Determine the [X, Y] coordinate at the center of the cell enclosing the given text.  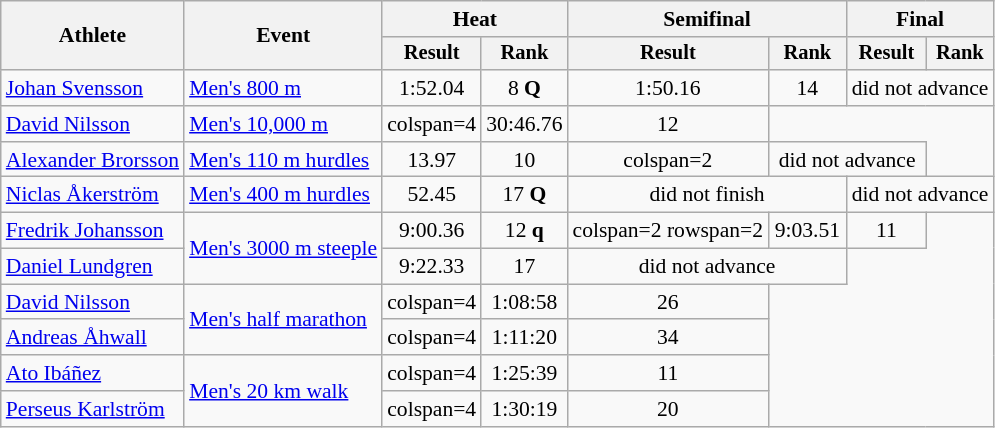
13.97 [432, 160]
colspan=2 rowspan=2 [668, 231]
8 Q [524, 88]
1:08:58 [524, 302]
Daniel Lundgren [92, 267]
Fredrik Johansson [92, 231]
Final [920, 19]
9:22.33 [432, 267]
Men's 110 m hurdles [283, 160]
Perseus Karlström [92, 409]
17 Q [524, 195]
34 [668, 338]
did not finish [708, 195]
12 q [524, 231]
12 [668, 124]
Ato Ibáñez [92, 373]
Heat [474, 19]
Men's 400 m hurdles [283, 195]
Men's half marathon [283, 320]
1:52.04 [432, 88]
Men's 3000 m steeple [283, 248]
colspan=2 [668, 160]
1:25:39 [524, 373]
Men's 20 km walk [283, 390]
14 [808, 88]
Men's 10,000 m [283, 124]
17 [524, 267]
30:46.76 [524, 124]
Niclas Åkerström [92, 195]
52.45 [432, 195]
10 [524, 160]
Johan Svensson [92, 88]
Event [283, 36]
1:50.16 [668, 88]
1:11:20 [524, 338]
9:03.51 [808, 231]
Alexander Brorsson [92, 160]
Semifinal [708, 19]
Men's 800 m [283, 88]
Andreas Åhwall [92, 338]
26 [668, 302]
9:00.36 [432, 231]
20 [668, 409]
1:30:19 [524, 409]
Athlete [92, 36]
